Output the (x, y) coordinate of the center of the cell containing the given text.  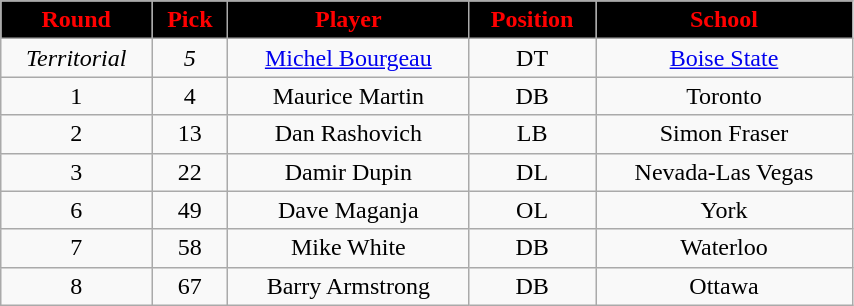
Maurice Martin (348, 96)
Dave Maganja (348, 210)
DL (532, 172)
Ottawa (724, 286)
Round (76, 20)
Territorial (76, 58)
6 (76, 210)
22 (190, 172)
58 (190, 248)
Dan Rashovich (348, 134)
3 (76, 172)
8 (76, 286)
5 (190, 58)
Barry Armstrong (348, 286)
LB (532, 134)
York (724, 210)
Mike White (348, 248)
7 (76, 248)
1 (76, 96)
Michel Bourgeau (348, 58)
2 (76, 134)
Toronto (724, 96)
Pick (190, 20)
Simon Fraser (724, 134)
Boise State (724, 58)
Damir Dupin (348, 172)
OL (532, 210)
Player (348, 20)
DT (532, 58)
13 (190, 134)
49 (190, 210)
4 (190, 96)
School (724, 20)
Nevada-Las Vegas (724, 172)
67 (190, 286)
Waterloo (724, 248)
Position (532, 20)
